Identify which cell holds the provided text, then report its (X, Y) central coordinate. 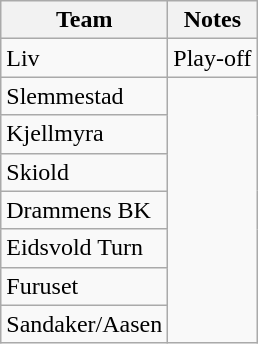
Play-off (212, 58)
Slemmestad (84, 96)
Drammens BK (84, 210)
Team (84, 20)
Kjellmyra (84, 134)
Liv (84, 58)
Eidsvold Turn (84, 248)
Sandaker/Aasen (84, 324)
Skiold (84, 172)
Notes (212, 20)
Furuset (84, 286)
